Identify which cell holds the provided text, then report its (x, y) central coordinate. 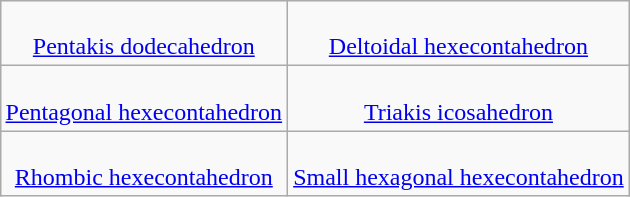
Pentakis dodecahedron (144, 34)
Deltoidal hexecontahedron (459, 34)
Pentagonal hexecontahedron (144, 98)
Rhombic hexecontahedron (144, 164)
Triakis icosahedron (459, 98)
Small hexagonal hexecontahedron (459, 164)
